Capture the cell that displays the provided text and extract its [X, Y] central coordinate. 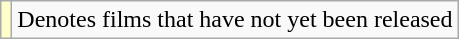
Denotes films that have not yet been released [235, 20]
